Detect which cell encompasses the target text, then output its (x, y) center coordinate. 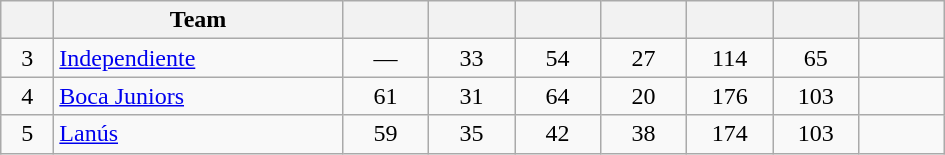
65 (816, 58)
35 (471, 134)
64 (557, 96)
Boca Juniors (198, 96)
42 (557, 134)
61 (385, 96)
54 (557, 58)
Independiente (198, 58)
33 (471, 58)
4 (28, 96)
3 (28, 58)
31 (471, 96)
Team (198, 20)
59 (385, 134)
38 (644, 134)
114 (730, 58)
20 (644, 96)
Lanús (198, 134)
176 (730, 96)
— (385, 58)
27 (644, 58)
174 (730, 134)
5 (28, 134)
